Identify which cell holds the provided text, then report its (x, y) central coordinate. 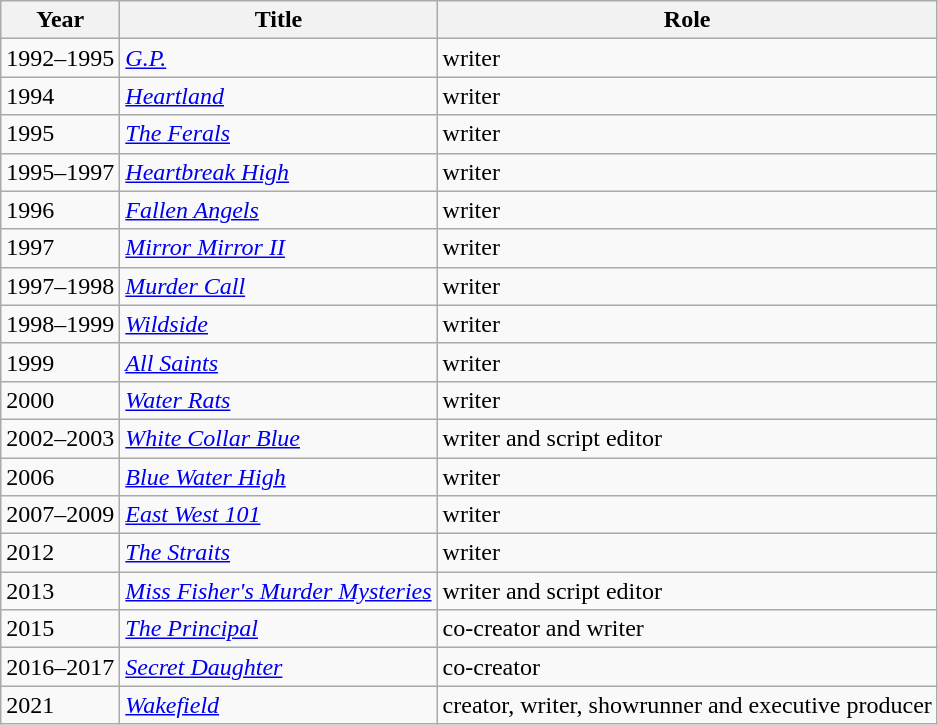
1997–1998 (60, 286)
The Straits (278, 553)
1992–1995 (60, 58)
Heartbreak High (278, 172)
Wildside (278, 324)
1994 (60, 96)
2002–2003 (60, 438)
1995–1997 (60, 172)
2015 (60, 629)
Wakefield (278, 705)
1997 (60, 248)
2016–2017 (60, 667)
1999 (60, 362)
2006 (60, 477)
G.P. (278, 58)
2012 (60, 553)
The Ferals (278, 134)
1998–1999 (60, 324)
Heartland (278, 96)
Title (278, 20)
2021 (60, 705)
East West 101 (278, 515)
Mirror Mirror II (278, 248)
2013 (60, 591)
Secret Daughter (278, 667)
2007–2009 (60, 515)
Year (60, 20)
co-creator and writer (687, 629)
Murder Call (278, 286)
White Collar Blue (278, 438)
Fallen Angels (278, 210)
Role (687, 20)
Blue Water High (278, 477)
Water Rats (278, 400)
2000 (60, 400)
Miss Fisher's Murder Mysteries (278, 591)
1996 (60, 210)
The Principal (278, 629)
creator, writer, showrunner and executive producer (687, 705)
1995 (60, 134)
All Saints (278, 362)
co-creator (687, 667)
